For the text-containing cell, return its midpoint in [x, y] coordinate format. 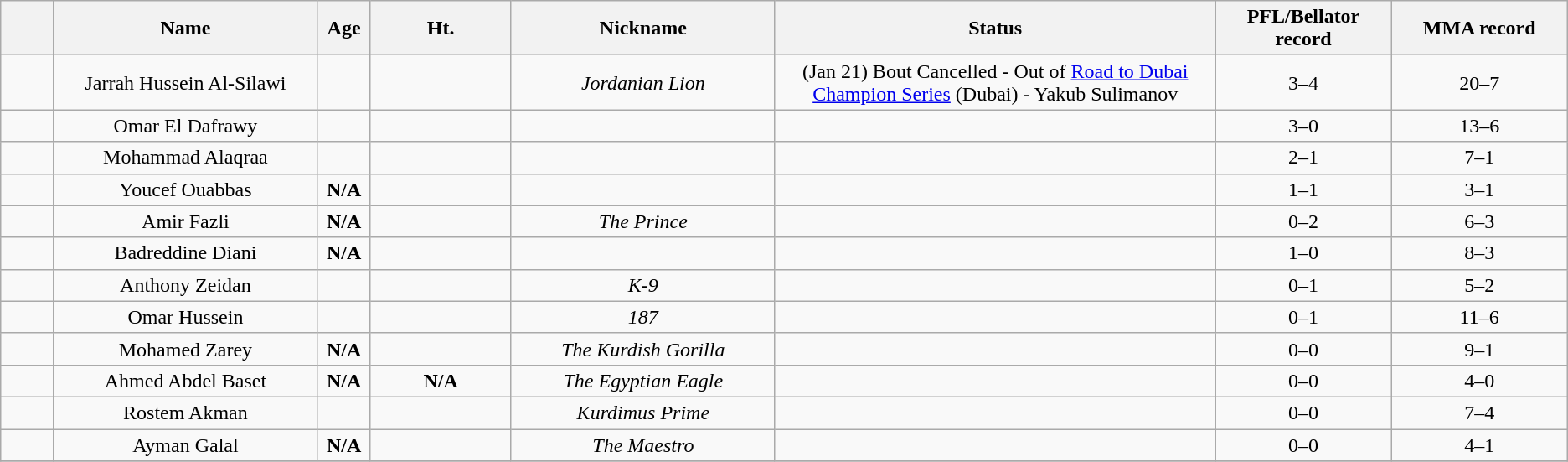
The Prince [643, 221]
20–7 [1479, 82]
1–0 [1303, 253]
3–4 [1303, 82]
Ahmed Abdel Baset [186, 381]
Jordanian Lion [643, 82]
Ayman Galal [186, 445]
Age [343, 29]
(Jan 21) Bout Cancelled - Out of Road to Dubai Champion Series (Dubai) - Yakub Sulimanov [995, 82]
2–1 [1303, 158]
Mohamed Zarey [186, 349]
Amir Fazli [186, 221]
6–3 [1479, 221]
3–1 [1479, 189]
Omar Hussein [186, 317]
7–4 [1479, 413]
PFL/Bellator record [1303, 29]
Badreddine Diani [186, 253]
Youcef Ouabbas [186, 189]
The Maestro [643, 445]
Nickname [643, 29]
187 [643, 317]
Name [186, 29]
9–1 [1479, 349]
7–1 [1479, 158]
4–0 [1479, 381]
11–6 [1479, 317]
13–6 [1479, 126]
The Kurdish Gorilla [643, 349]
K-9 [643, 285]
Ht. [441, 29]
The Egyptian Eagle [643, 381]
Omar El Dafrawy [186, 126]
Mohammad Alaqraa [186, 158]
3–0 [1303, 126]
Jarrah Hussein Al-Silawi [186, 82]
8–3 [1479, 253]
Anthony Zeidan [186, 285]
Status [995, 29]
1–1 [1303, 189]
Rostem Akman [186, 413]
4–1 [1479, 445]
0–2 [1303, 221]
MMA record [1479, 29]
Kurdimus Prime [643, 413]
5–2 [1479, 285]
